Find where the given text appears and provide that cell's center as [X, Y] coordinate. 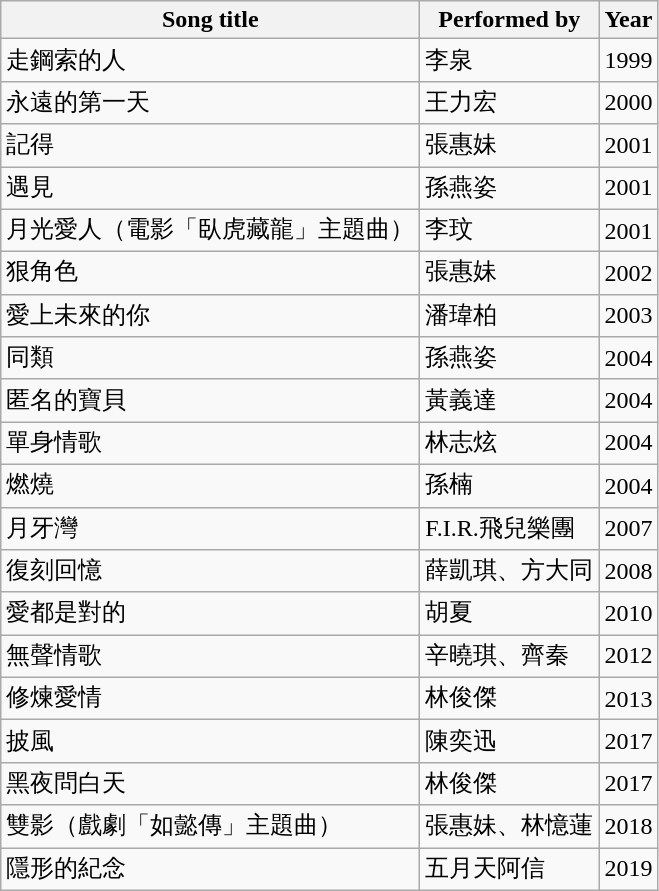
陳奕迅 [510, 742]
愛上未來的你 [210, 316]
狠角色 [210, 274]
五月天阿信 [510, 870]
隱形的紀念 [210, 870]
2002 [628, 274]
孫楠 [510, 486]
月牙灣 [210, 528]
1999 [628, 60]
月光愛人（電影「臥虎藏龍」主題曲） [210, 230]
黑夜問白天 [210, 784]
愛都是對的 [210, 614]
Performed by [510, 20]
李玟 [510, 230]
同類 [210, 358]
永遠的第一天 [210, 102]
2019 [628, 870]
燃燒 [210, 486]
胡夏 [510, 614]
2003 [628, 316]
2012 [628, 656]
單身情歌 [210, 444]
辛曉琪、齊秦 [510, 656]
復刻回憶 [210, 572]
走鋼索的人 [210, 60]
2010 [628, 614]
雙影（戲劇「如懿傳」主題曲） [210, 826]
修煉愛情 [210, 698]
黃義達 [510, 400]
無聲情歌 [210, 656]
記得 [210, 146]
遇見 [210, 188]
2007 [628, 528]
2008 [628, 572]
林志炫 [510, 444]
2000 [628, 102]
Year [628, 20]
薛凱琪、方大同 [510, 572]
王力宏 [510, 102]
披風 [210, 742]
張惠妹、林憶蓮 [510, 826]
潘瑋柏 [510, 316]
2013 [628, 698]
李泉 [510, 60]
2018 [628, 826]
Song title [210, 20]
F.I.R.飛兒樂團 [510, 528]
匿名的寶貝 [210, 400]
